Pinpoint the cell where the given text exists, returning its (x, y) midpoint coordinate. 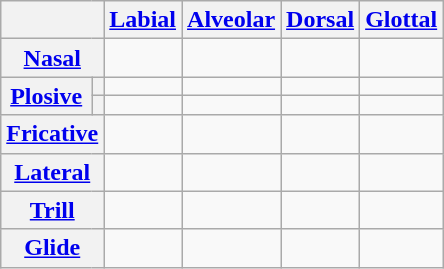
Trill (52, 210)
Glottal (402, 20)
Lateral (52, 172)
Nasal (52, 58)
Dorsal (320, 20)
Fricative (52, 134)
Labial (143, 20)
Plosive (46, 96)
Glide (52, 248)
Alveolar (232, 20)
